Scan for the cell matching the given text and deliver its [X, Y] coordinate at center. 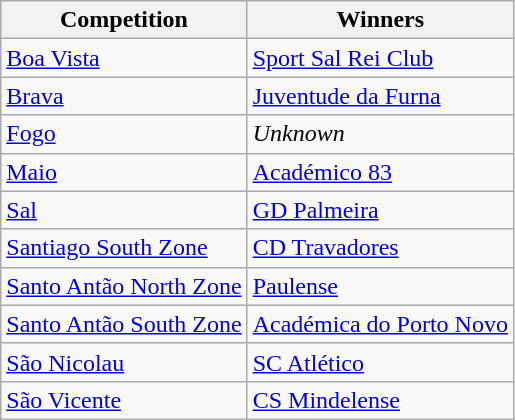
Sal [124, 210]
SC Atlético [380, 362]
Winners [380, 20]
Santiago South Zone [124, 248]
Maio [124, 172]
Competition [124, 20]
Santo Antão North Zone [124, 286]
Santo Antão South Zone [124, 324]
Fogo [124, 134]
Brava [124, 96]
CD Travadores [380, 248]
Sport Sal Rei Club [380, 58]
Unknown [380, 134]
Paulense [380, 286]
São Vicente [124, 400]
Boa Vista [124, 58]
São Nicolau [124, 362]
CS Mindelense [380, 400]
GD Palmeira [380, 210]
Juventude da Furna [380, 96]
Académica do Porto Novo [380, 324]
Académico 83 [380, 172]
